Scan for the cell matching the given text and deliver its [x, y] coordinate at center. 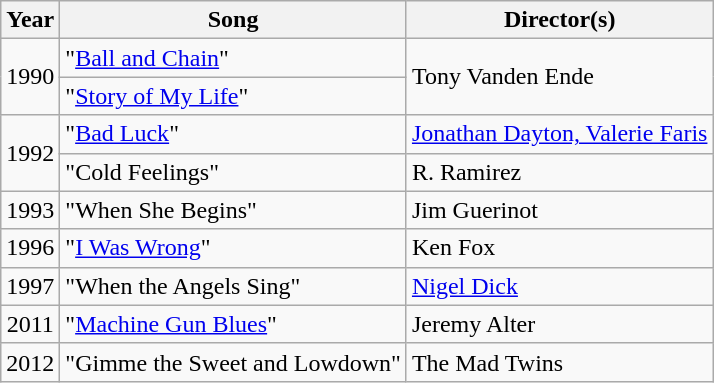
Director(s) [560, 20]
"Machine Gun Blues" [234, 324]
R. Ramirez [560, 172]
1990 [30, 77]
"Bad Luck" [234, 134]
"Story of My Life" [234, 96]
Nigel Dick [560, 286]
Jeremy Alter [560, 324]
"Cold Feelings" [234, 172]
"When She Begins" [234, 210]
1996 [30, 248]
1993 [30, 210]
"Ball and Chain" [234, 58]
Ken Fox [560, 248]
Year [30, 20]
Tony Vanden Ende [560, 77]
Song [234, 20]
"I Was Wrong" [234, 248]
"When the Angels Sing" [234, 286]
"Gimme the Sweet and Lowdown" [234, 362]
Jim Guerinot [560, 210]
Jonathan Dayton, Valerie Faris [560, 134]
1992 [30, 153]
The Mad Twins [560, 362]
1997 [30, 286]
2011 [30, 324]
2012 [30, 362]
